Identify which cell holds the provided text, then report its [x, y] central coordinate. 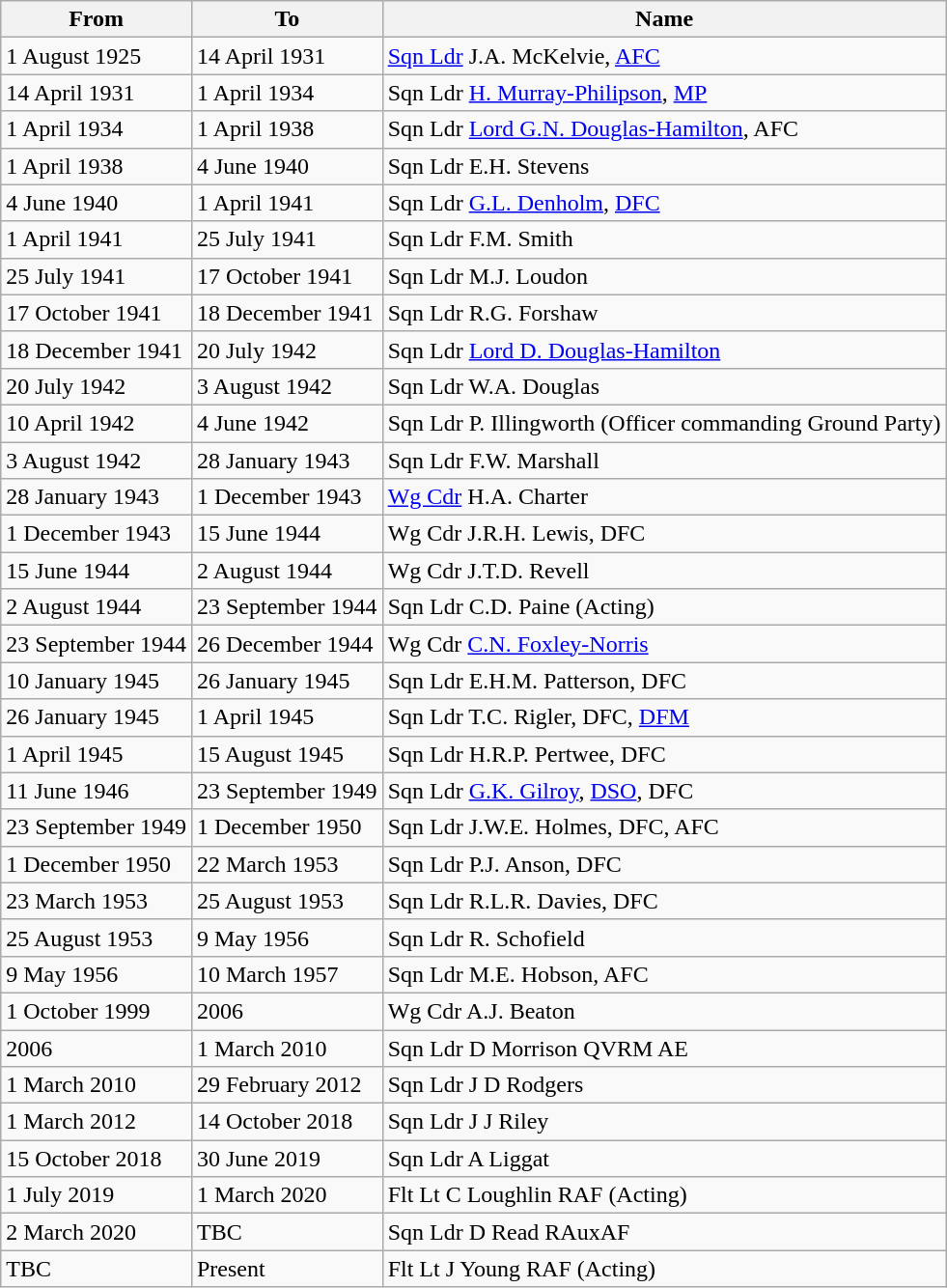
Sqn Ldr P.J. Anson, DFC [664, 864]
15 October 2018 [97, 1159]
Sqn Ldr W.A. Douglas [664, 386]
Sqn Ldr Lord G.N. Douglas-Hamilton, AFC [664, 129]
Sqn Ldr M.J. Loudon [664, 276]
11 June 1946 [97, 791]
Sqn Ldr T.C. Rigler, DFC, DFM [664, 717]
Sqn Ldr A Liggat [664, 1159]
Sqn Ldr G.L. Denholm, DFC [664, 203]
Wg Cdr J.R.H. Lewis, DFC [664, 534]
Wg Cdr H.A. Charter [664, 497]
1 October 1999 [97, 1011]
1 March 2020 [287, 1195]
10 April 1942 [97, 423]
Sqn Ldr F.M. Smith [664, 239]
22 March 1953 [287, 864]
Wg Cdr J.T.D. Revell [664, 571]
26 December 1944 [287, 644]
Name [664, 19]
Sqn Ldr J J Riley [664, 1122]
10 January 1945 [97, 681]
To [287, 19]
2 March 2020 [97, 1232]
Sqn Ldr R.G. Forshaw [664, 313]
Sqn Ldr J.A. McKelvie, AFC [664, 56]
30 June 2019 [287, 1159]
Flt Lt J Young RAF (Acting) [664, 1269]
From [97, 19]
4 June 1942 [287, 423]
Sqn Ldr C.D. Paine (Acting) [664, 607]
Sqn Ldr G.K. Gilroy, DSO, DFC [664, 791]
Sqn Ldr J.W.E. Holmes, DFC, AFC [664, 827]
Sqn Ldr M.E. Hobson, AFC [664, 974]
29 February 2012 [287, 1085]
Sqn Ldr E.H.M. Patterson, DFC [664, 681]
14 October 2018 [287, 1122]
Sqn Ldr H. Murray-Philipson, MP [664, 93]
Sqn Ldr R. Schofield [664, 938]
10 March 1957 [287, 974]
Sqn Ldr D Morrison QVRM AE [664, 1048]
15 August 1945 [287, 754]
Sqn Ldr D Read RAuxAF [664, 1232]
Sqn Ldr H.R.P. Pertwee, DFC [664, 754]
Flt Lt C Loughlin RAF (Acting) [664, 1195]
Present [287, 1269]
1 March 2012 [97, 1122]
23 March 1953 [97, 901]
Wg Cdr A.J. Beaton [664, 1011]
1 July 2019 [97, 1195]
Sqn Ldr E.H. Stevens [664, 166]
Sqn Ldr Lord D. Douglas-Hamilton [664, 350]
1 August 1925 [97, 56]
Sqn Ldr F.W. Marshall [664, 461]
Sqn Ldr J D Rodgers [664, 1085]
Wg Cdr C.N. Foxley-Norris [664, 644]
Sqn Ldr R.L.R. Davies, DFC [664, 901]
Sqn Ldr P. Illingworth (Officer commanding Ground Party) [664, 423]
